Determine the [X, Y] coordinate at the center of the cell enclosing the given text.  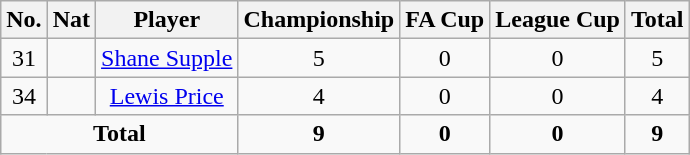
Shane Supple [167, 58]
31 [24, 58]
FA Cup [445, 20]
34 [24, 96]
Player [167, 20]
Championship [319, 20]
Lewis Price [167, 96]
League Cup [558, 20]
No. [24, 20]
Nat [71, 20]
